From the cell containing the given text, extract its center point as (X, Y) coordinate. 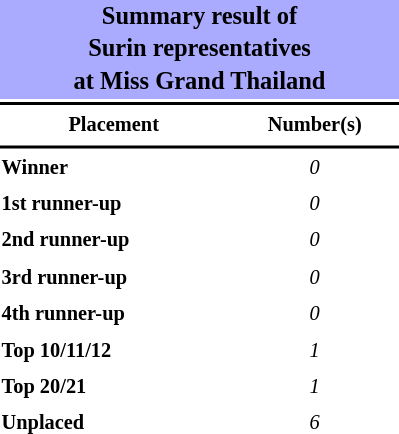
3rd runner-up (114, 278)
1st runner-up (114, 204)
Placement (114, 125)
Top 20/21 (114, 387)
2nd runner-up (114, 241)
Top 10/11/12 (114, 351)
Summary result ofSurin representativesat Miss Grand Thailand (200, 50)
4th runner-up (114, 314)
Winner (114, 168)
Number(s) (314, 125)
